Output the (X, Y) coordinate of the center of the cell containing the given text.  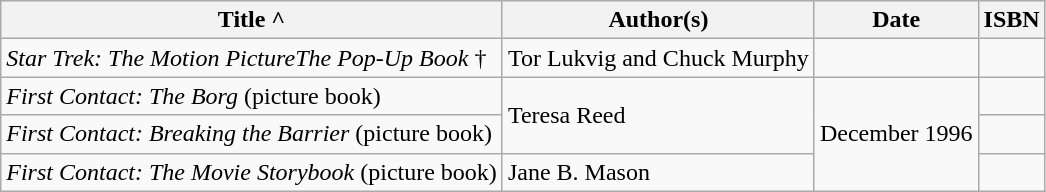
Tor Lukvig and Chuck Murphy (658, 58)
Jane B. Mason (658, 172)
First Contact: Breaking the Barrier (picture book) (252, 134)
Star Trek: The Motion PictureThe Pop-Up Book † (252, 58)
December 1996 (896, 134)
Author(s) (658, 20)
Teresa Reed (658, 115)
Date (896, 20)
First Contact: The Movie Storybook (picture book) (252, 172)
First Contact: The Borg (picture book) (252, 96)
ISBN (1012, 20)
Title ^ (252, 20)
